Detect which cell encompasses the target text, then output its (x, y) center coordinate. 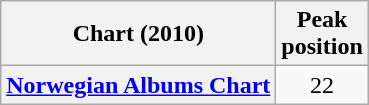
Chart (2010) (138, 34)
Peakposition (322, 34)
Norwegian Albums Chart (138, 85)
22 (322, 85)
